Capture the cell that displays the provided text and extract its (x, y) central coordinate. 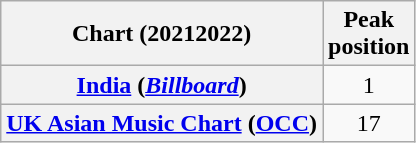
Peakposition (368, 34)
17 (368, 123)
1 (368, 85)
Chart (20212022) (162, 34)
UK Asian Music Chart (OCC) (162, 123)
India (Billboard) (162, 85)
